Locate the cell with the specified text and output its (x, y) center coordinate. 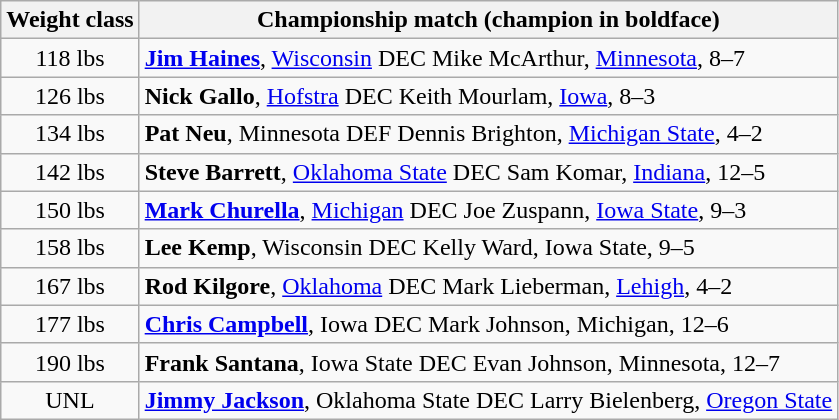
158 lbs (70, 248)
Nick Gallo, Hofstra DEC Keith Mourlam, Iowa, 8–3 (488, 96)
Weight class (70, 20)
UNL (70, 400)
Championship match (champion in boldface) (488, 20)
Jim Haines, Wisconsin DEC Mike McArthur, Minnesota, 8–7 (488, 58)
Steve Barrett, Oklahoma State DEC Sam Komar, Indiana, 12–5 (488, 172)
177 lbs (70, 324)
Jimmy Jackson, Oklahoma State DEC Larry Bielenberg, Oregon State (488, 400)
150 lbs (70, 210)
142 lbs (70, 172)
118 lbs (70, 58)
Chris Campbell, Iowa DEC Mark Johnson, Michigan, 12–6 (488, 324)
134 lbs (70, 134)
Mark Churella, Michigan DEC Joe Zuspann, Iowa State, 9–3 (488, 210)
Lee Kemp, Wisconsin DEC Kelly Ward, Iowa State, 9–5 (488, 248)
126 lbs (70, 96)
Rod Kilgore, Oklahoma DEC Mark Lieberman, Lehigh, 4–2 (488, 286)
190 lbs (70, 362)
Frank Santana, Iowa State DEC Evan Johnson, Minnesota, 12–7 (488, 362)
167 lbs (70, 286)
Pat Neu, Minnesota DEF Dennis Brighton, Michigan State, 4–2 (488, 134)
